Return [x, y] of the center of cell containing provided text 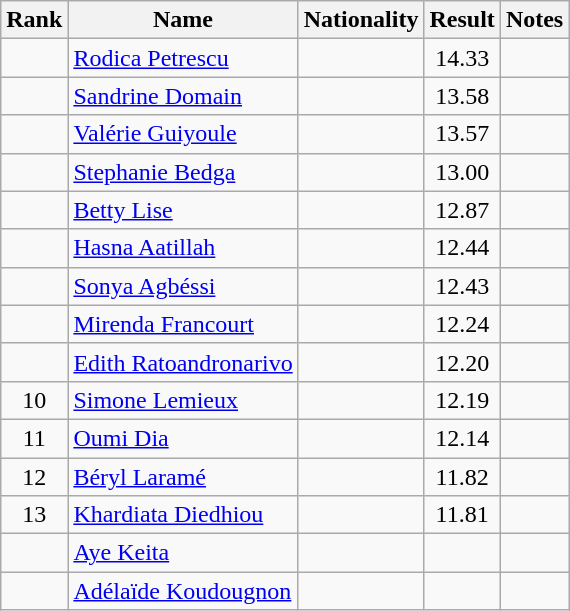
11.82 [462, 477]
12.14 [462, 438]
13 [34, 515]
12.87 [462, 210]
13.57 [462, 134]
12.43 [462, 286]
Oumi Dia [183, 438]
12.24 [462, 324]
12 [34, 477]
11 [34, 438]
14.33 [462, 58]
Aye Keita [183, 553]
13.00 [462, 172]
11.81 [462, 515]
Nationality [361, 20]
Valérie Guiyoule [183, 134]
Adélaïde Koudougnon [183, 591]
Sonya Agbéssi [183, 286]
Béryl Laramé [183, 477]
Khardiata Diedhiou [183, 515]
Sandrine Domain [183, 96]
12.44 [462, 248]
Stephanie Bedga [183, 172]
Edith Ratoandronarivo [183, 362]
Result [462, 20]
Mirenda Francourt [183, 324]
Notes [534, 20]
Rodica Petrescu [183, 58]
Hasna Aatillah [183, 248]
12.20 [462, 362]
13.58 [462, 96]
12.19 [462, 400]
Betty Lise [183, 210]
Simone Lemieux [183, 400]
Name [183, 20]
10 [34, 400]
Rank [34, 20]
